Capture the cell that displays the provided text and extract its [X, Y] central coordinate. 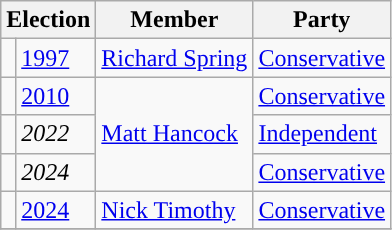
Nick Timothy [174, 210]
Matt Hancock [174, 134]
Richard Spring [174, 58]
Independent [322, 134]
1997 [56, 58]
2022 [56, 134]
Election [48, 20]
Party [322, 20]
Member [174, 20]
2010 [56, 96]
